For the text-containing cell, return its midpoint in [x, y] coordinate format. 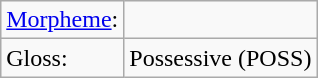
Possessive (POSS) [220, 58]
Gloss: [62, 58]
Morpheme: [62, 20]
